From the cell containing the given text, extract its center point as [x, y] coordinate. 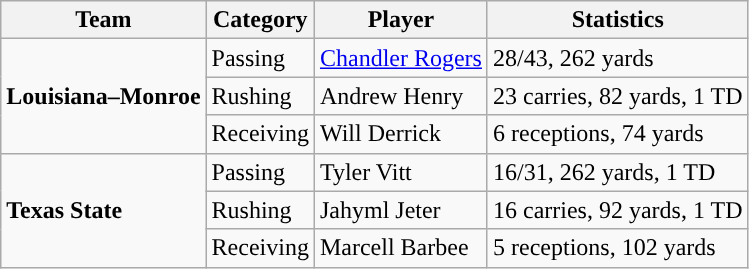
Team [104, 20]
Category [260, 20]
16/31, 262 yards, 1 TD [618, 172]
Jahyml Jeter [400, 210]
6 receptions, 74 yards [618, 134]
Player [400, 20]
Statistics [618, 20]
Andrew Henry [400, 96]
Tyler Vitt [400, 172]
28/43, 262 yards [618, 58]
5 receptions, 102 yards [618, 248]
Will Derrick [400, 134]
16 carries, 92 yards, 1 TD [618, 210]
23 carries, 82 yards, 1 TD [618, 96]
Texas State [104, 210]
Marcell Barbee [400, 248]
Louisiana–Monroe [104, 96]
Chandler Rogers [400, 58]
